Capture the cell that displays the provided text and extract its [X, Y] central coordinate. 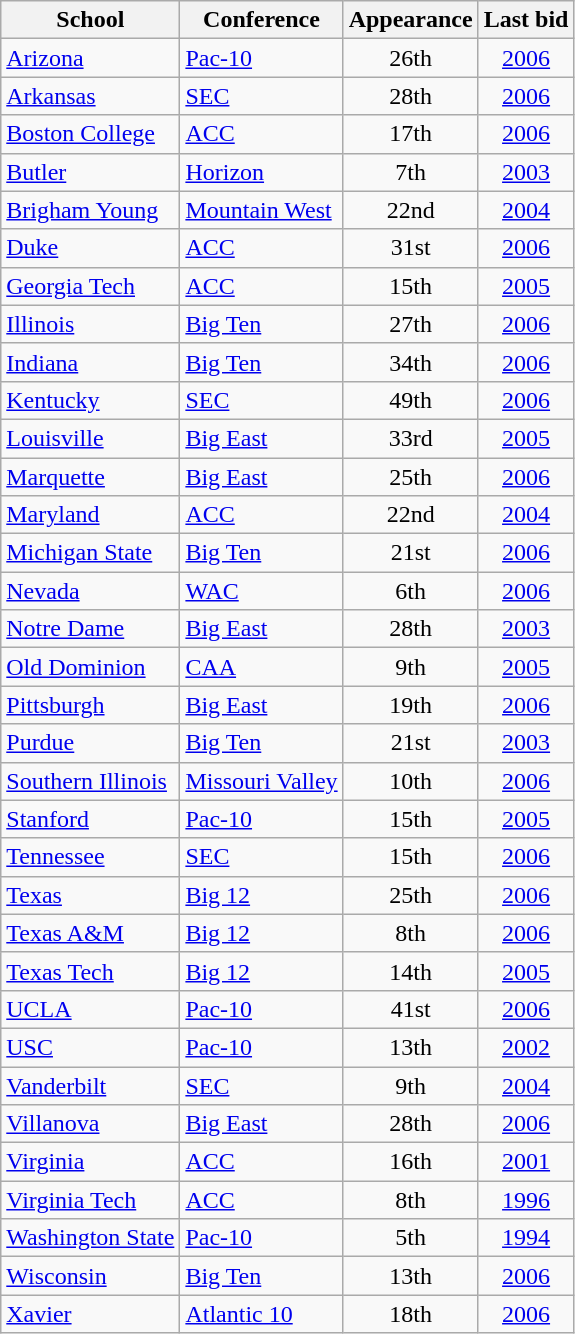
41st [410, 1009]
Pittsburgh [90, 705]
Texas [90, 895]
Xavier [90, 1314]
Duke [90, 248]
Purdue [90, 743]
Virginia Tech [90, 1200]
Villanova [90, 1124]
Washington State [90, 1238]
Atlantic 10 [262, 1314]
Old Dominion [90, 667]
6th [410, 591]
Arkansas [90, 96]
26th [410, 58]
Marquette [90, 477]
17th [410, 134]
49th [410, 400]
Mountain West [262, 210]
CAA [262, 667]
School [90, 20]
Kentucky [90, 400]
33rd [410, 438]
Indiana [90, 362]
1996 [526, 1200]
16th [410, 1162]
1994 [526, 1238]
Appearance [410, 20]
Michigan State [90, 553]
WAC [262, 591]
Georgia Tech [90, 286]
Last bid [526, 20]
USC [90, 1047]
Southern Illinois [90, 781]
2001 [526, 1162]
10th [410, 781]
Nevada [90, 591]
2002 [526, 1047]
Horizon [262, 172]
Conference [262, 20]
Wisconsin [90, 1276]
Maryland [90, 515]
Texas Tech [90, 971]
Butler [90, 172]
5th [410, 1238]
Louisville [90, 438]
UCLA [90, 1009]
Notre Dame [90, 629]
Boston College [90, 134]
27th [410, 324]
18th [410, 1314]
Tennessee [90, 857]
Arizona [90, 58]
19th [410, 705]
31st [410, 248]
Virginia [90, 1162]
7th [410, 172]
Illinois [90, 324]
Vanderbilt [90, 1085]
14th [410, 971]
Brigham Young [90, 210]
Stanford [90, 819]
Missouri Valley [262, 781]
Texas A&M [90, 933]
34th [410, 362]
